Extract the (x, y) coordinate from the center of the cell holding the provided text.  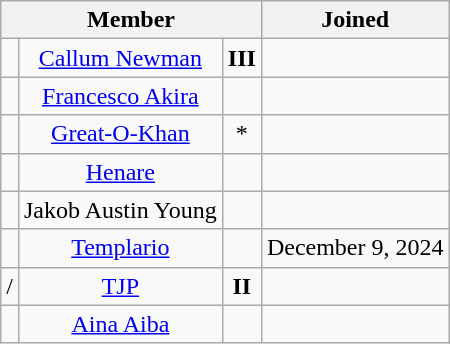
Aina Aiba (120, 324)
TJP (120, 286)
Jakob Austin Young (120, 210)
Member (132, 20)
Henare (120, 172)
Joined (355, 20)
/ (10, 286)
Callum Newman (120, 58)
Francesco Akira (120, 96)
II (242, 286)
* (242, 134)
Templario (120, 248)
December 9, 2024 (355, 248)
III (242, 58)
Great-O-Khan (120, 134)
